Locate the cell with the specified text and output its (x, y) center coordinate. 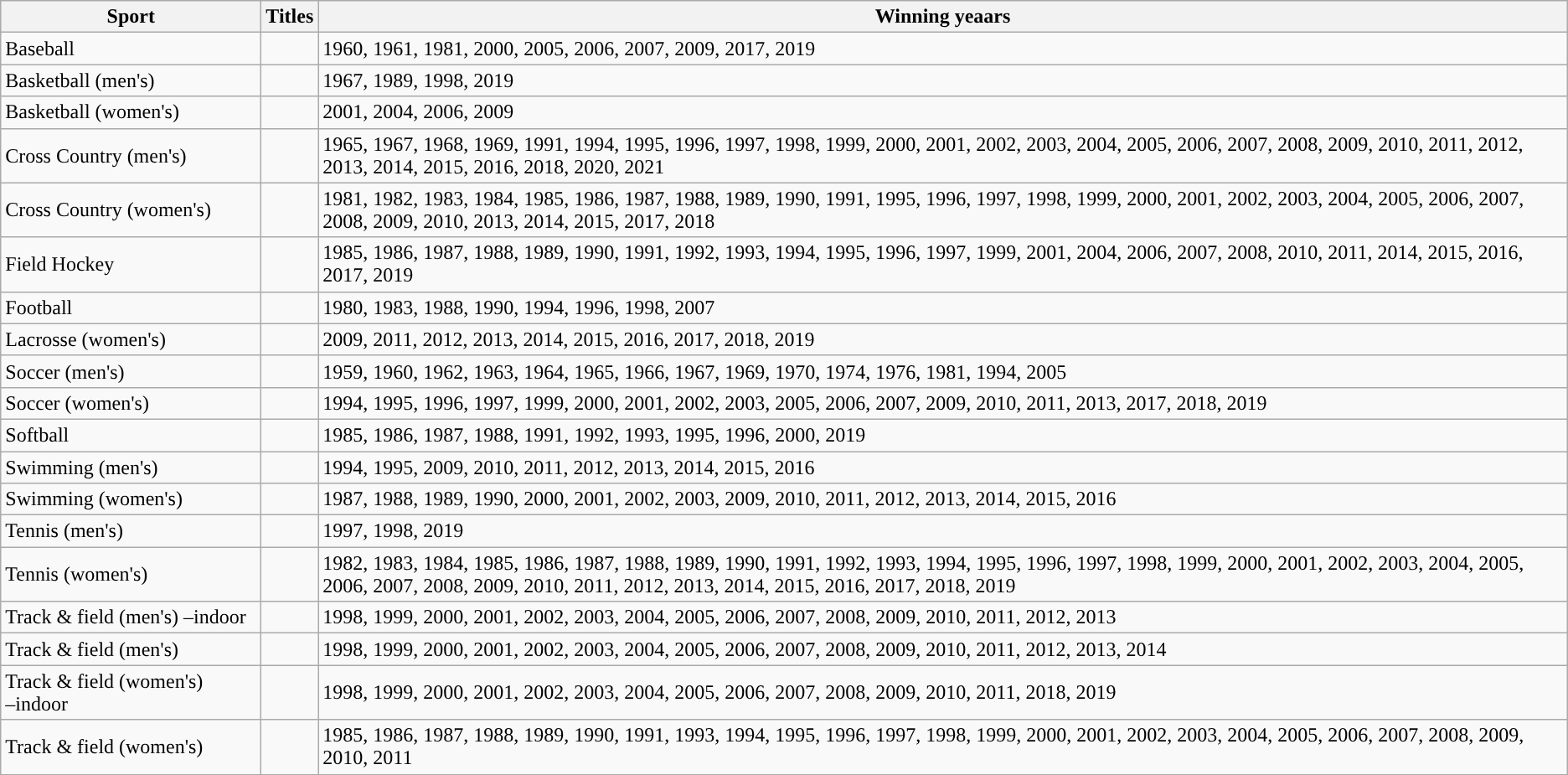
1997, 1998, 2019 (943, 531)
Track & field (men's) (131, 649)
2001, 2004, 2006, 2009 (943, 112)
Titles (290, 17)
Basketball (men's) (131, 80)
1998, 1999, 2000, 2001, 2002, 2003, 2004, 2005, 2006, 2007, 2008, 2009, 2010, 2011, 2018, 2019 (943, 692)
Track & field (men's) –indoor (131, 617)
Tennis (women's) (131, 575)
Basketball (women's) (131, 112)
1967, 1989, 1998, 2019 (943, 80)
Baseball (131, 49)
1960, 1961, 1981, 2000, 2005, 2006, 2007, 2009, 2017, 2019 (943, 49)
1985, 1986, 1987, 1988, 1991, 1992, 1993, 1995, 1996, 2000, 2019 (943, 435)
1987, 1988, 1989, 1990, 2000, 2001, 2002, 2003, 2009, 2010, 2011, 2012, 2013, 2014, 2015, 2016 (943, 499)
1994, 1995, 2009, 2010, 2011, 2012, 2013, 2014, 2015, 2016 (943, 467)
1998, 1999, 2000, 2001, 2002, 2003, 2004, 2005, 2006, 2007, 2008, 2009, 2010, 2011, 2012, 2013, 2014 (943, 649)
Track & field (women's) (131, 747)
1994, 1995, 1996, 1997, 1999, 2000, 2001, 2002, 2003, 2005, 2006, 2007, 2009, 2010, 2011, 2013, 2017, 2018, 2019 (943, 403)
Field Hockey (131, 265)
Cross Country (men's) (131, 156)
1959, 1960, 1962, 1963, 1964, 1965, 1966, 1967, 1969, 1970, 1974, 1976, 1981, 1994, 2005 (943, 371)
Soccer (men's) (131, 371)
Soccer (women's) (131, 403)
Lacrosse (women's) (131, 339)
Sport (131, 17)
Cross Country (women's) (131, 209)
Tennis (men's) (131, 531)
Softball (131, 435)
Winning yeaars (943, 17)
Track & field (women's) –indoor (131, 692)
Swimming (women's) (131, 499)
1998, 1999, 2000, 2001, 2002, 2003, 2004, 2005, 2006, 2007, 2008, 2009, 2010, 2011, 2012, 2013 (943, 617)
2009, 2011, 2012, 2013, 2014, 2015, 2016, 2017, 2018, 2019 (943, 339)
1980, 1983, 1988, 1990, 1994, 1996, 1998, 2007 (943, 307)
Football (131, 307)
Swimming (men's) (131, 467)
